Return the (X, Y) coordinate for the center point of the cell that contains the specified text.  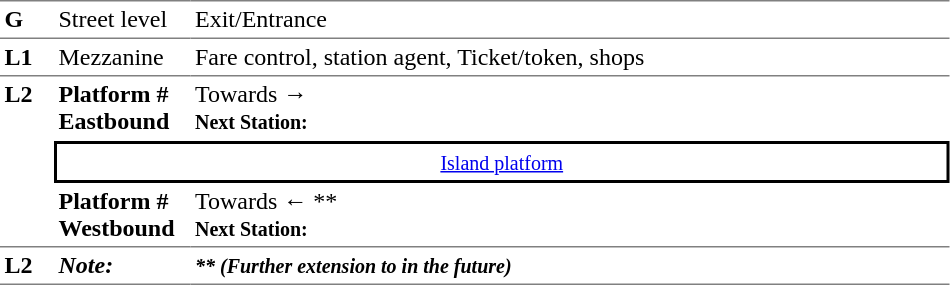
Street level (122, 20)
G (27, 20)
Platform #Eastbound (122, 108)
Towards ← **Next Station: (570, 215)
Mezzanine (122, 58)
L1 (27, 58)
Island platform (502, 162)
Fare control, station agent, Ticket/token, shops (570, 58)
Exit/Entrance (570, 20)
Towards → Next Station: (570, 108)
L2 (27, 162)
Platform #Westbound (122, 215)
